Identify which cell holds the provided text, then report its (x, y) central coordinate. 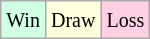
Loss (126, 20)
Draw (72, 20)
Win (24, 20)
